Search for the cell housing the specified text and yield its [X, Y] center coordinate. 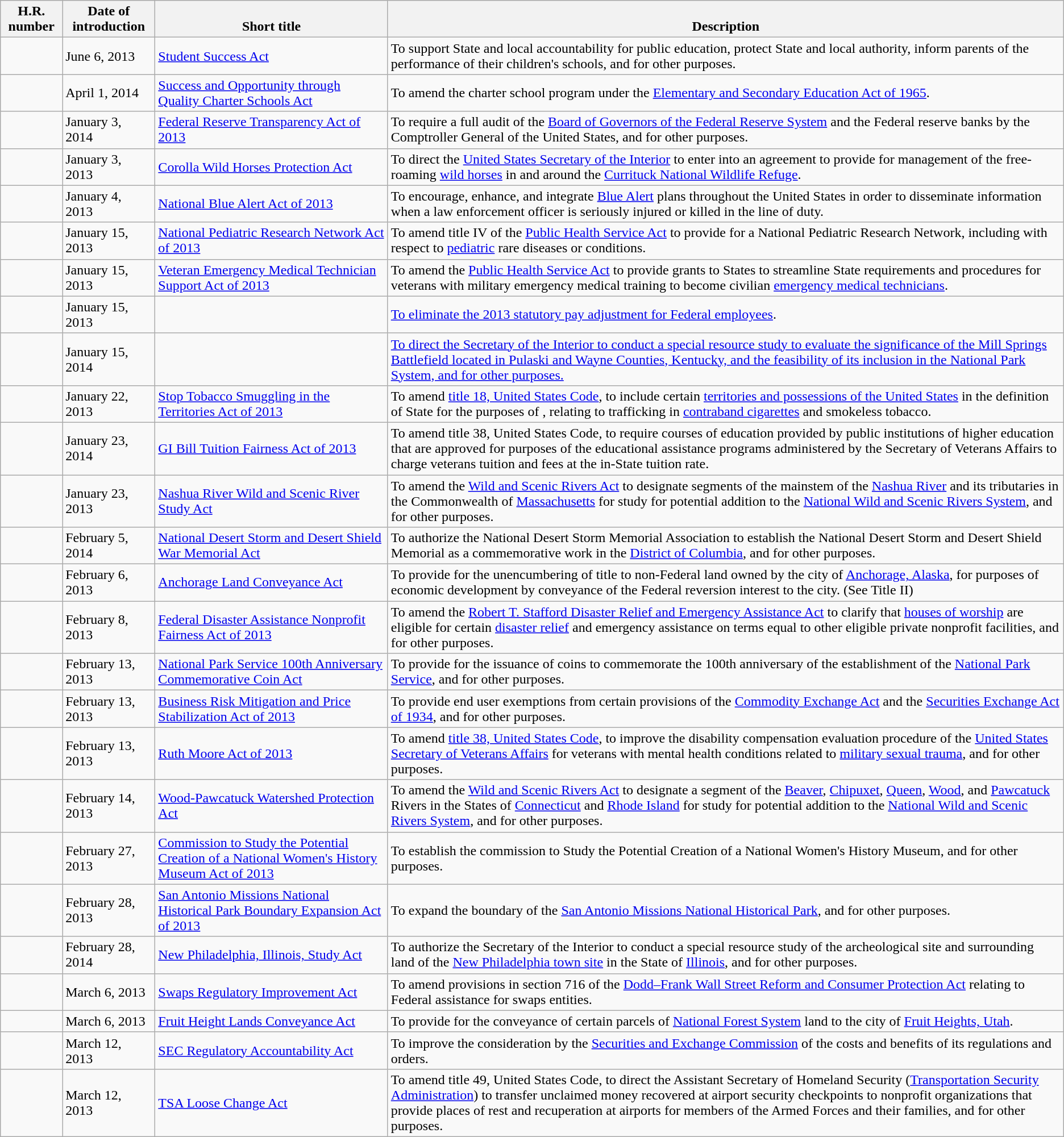
To establish the commission to Study the Potential Creation of a National Women's History Museum, and for other purposes. [725, 858]
Commission to Study the Potential Creation of a National Women's History Museum Act of 2013 [272, 858]
February 8, 2013 [109, 627]
To provide for the conveyance of certain parcels of National Forest System land to the city of Fruit Heights, Utah. [725, 1021]
June 6, 2013 [109, 56]
Success and Opportunity through Quality Charter Schools Act [272, 93]
Short title [272, 19]
January 23, 2014 [109, 448]
February 27, 2013 [109, 858]
National Pediatric Research Network Act of 2013 [272, 241]
January 3, 2013 [109, 167]
National Desert Storm and Desert Shield War Memorial Act [272, 545]
To expand the boundary of the San Antonio Missions National Historical Park, and for other purposes. [725, 910]
April 1, 2014 [109, 93]
January 22, 2013 [109, 403]
To provide end user exemptions from certain provisions of the Commodity Exchange Act and the Securities Exchange Act of 1934, and for other purposes. [725, 709]
Date of introduction [109, 19]
January 4, 2013 [109, 203]
Anchorage Land Conveyance Act [272, 583]
Corolla Wild Horses Protection Act [272, 167]
H.R. number [32, 19]
Business Risk Mitigation and Price Stabilization Act of 2013 [272, 709]
Nashua River Wild and Scenic River Study Act [272, 501]
TSA Loose Change Act [272, 1102]
Federal Disaster Assistance Nonprofit Fairness Act of 2013 [272, 627]
GI Bill Tuition Fairness Act of 2013 [272, 448]
Ruth Moore Act of 2013 [272, 753]
February 28, 2013 [109, 910]
Veteran Emergency Medical Technician Support Act of 2013 [272, 277]
Student Success Act [272, 56]
To eliminate the 2013 statutory pay adjustment for Federal employees. [725, 315]
National Park Service 100th Anniversary Commemorative Coin Act [272, 672]
To improve the consideration by the Securities and Exchange Commission of the costs and benefits of its regulations and orders. [725, 1050]
San Antonio Missions National Historical Park Boundary Expansion Act of 2013 [272, 910]
New Philadelphia, Illinois, Study Act [272, 955]
To provide for the issuance of coins to commemorate the 100th anniversary of the establishment of the National Park Service, and for other purposes. [725, 672]
January 23, 2013 [109, 501]
February 28, 2014 [109, 955]
National Blue Alert Act of 2013 [272, 203]
Description [725, 19]
February 14, 2013 [109, 806]
January 3, 2014 [109, 130]
Fruit Height Lands Conveyance Act [272, 1021]
February 6, 2013 [109, 583]
January 15, 2014 [109, 359]
To amend the charter school program under the Elementary and Secondary Education Act of 1965. [725, 93]
Federal Reserve Transparency Act of 2013 [272, 130]
February 5, 2014 [109, 545]
Swaps Regulatory Improvement Act [272, 992]
Wood-Pawcatuck Watershed Protection Act [272, 806]
Stop Tobacco Smuggling in the Territories Act of 2013 [272, 403]
SEC Regulatory Accountability Act [272, 1050]
